Provide the (x, y) coordinate of the cell's center where the given text is located.  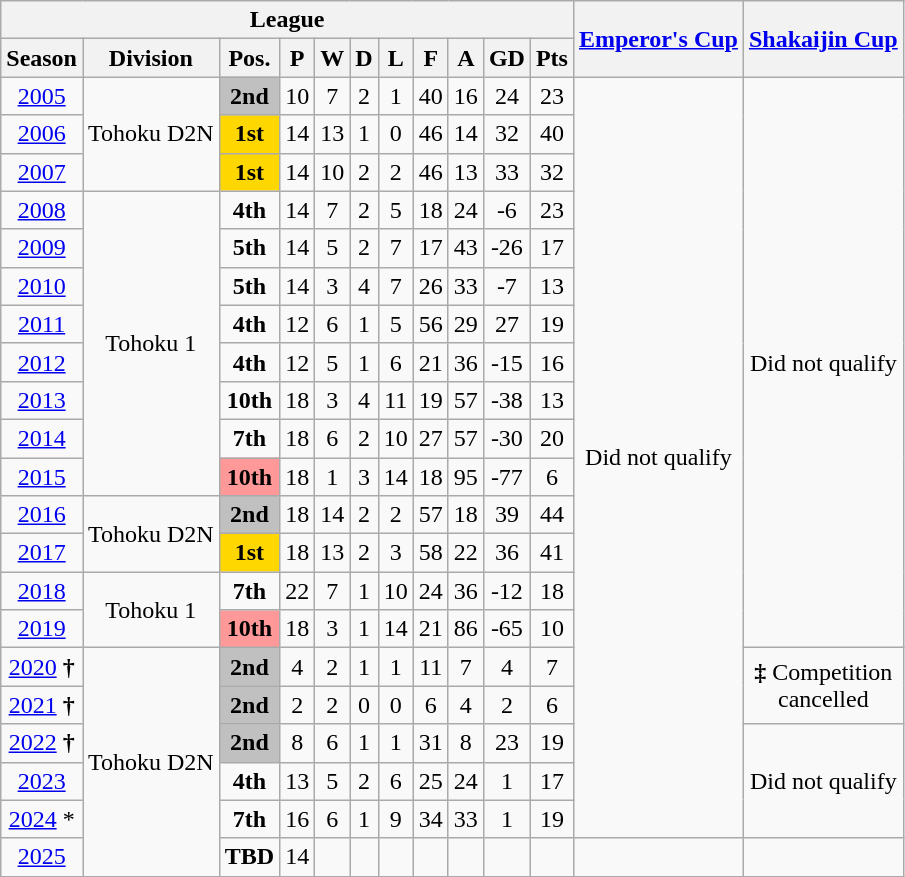
2017 (42, 553)
26 (430, 286)
-6 (506, 210)
-65 (506, 629)
56 (430, 324)
2014 (42, 438)
L (396, 58)
20 (552, 438)
2011 (42, 324)
39 (506, 515)
2021 † (42, 705)
2013 (42, 400)
2006 (42, 134)
‡ Competition cancelled (823, 686)
P (298, 58)
-7 (506, 286)
-77 (506, 477)
Emperor's Cup (658, 39)
2015 (42, 477)
29 (466, 324)
-12 (506, 591)
Season (42, 58)
2016 (42, 515)
GD (506, 58)
2012 (42, 362)
2023 (42, 781)
D (364, 58)
2019 (42, 629)
A (466, 58)
2010 (42, 286)
44 (552, 515)
2018 (42, 591)
34 (430, 819)
25 (430, 781)
95 (466, 477)
2020 † (42, 667)
58 (430, 553)
League (288, 20)
TBD (249, 857)
2022 † (42, 743)
2009 (42, 248)
Division (150, 58)
43 (466, 248)
F (430, 58)
2025 (42, 857)
-30 (506, 438)
86 (466, 629)
2008 (42, 210)
W (332, 58)
Pos. (249, 58)
Shakaijin Cup (823, 39)
2024 * (42, 819)
-38 (506, 400)
Pts (552, 58)
2007 (42, 172)
41 (552, 553)
-15 (506, 362)
31 (430, 743)
-26 (506, 248)
2005 (42, 96)
9 (396, 819)
